For the text-containing cell, return its midpoint in (x, y) coordinate format. 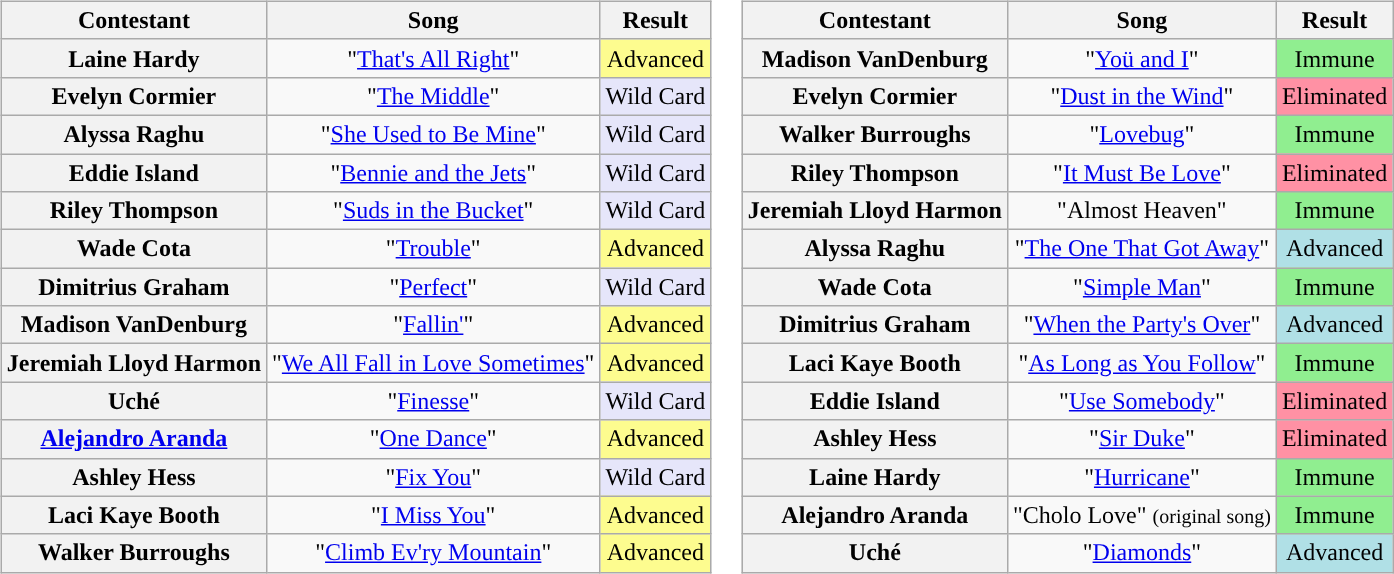
"One Dance" (434, 439)
"The One That Got Away" (1142, 249)
"Trouble" (434, 249)
"Fallin'" (434, 325)
"Climb Ev'ry Mountain" (434, 553)
"When the Party's Over" (1142, 325)
"Diamonds" (1142, 553)
"She Used to Be Mine" (434, 134)
"Simple Man" (1142, 287)
"Dust in the Wind" (1142, 96)
"It Must Be Love" (1142, 173)
"Hurricane" (1142, 477)
"Cholo Love" (original song) (1142, 515)
"That's All Right" (434, 58)
"The Middle" (434, 96)
"I Miss You" (434, 515)
"Bennie and the Jets" (434, 173)
"Suds in the Bucket" (434, 211)
"We All Fall in Love Sometimes" (434, 363)
"Finesse" (434, 401)
"Almost Heaven" (1142, 211)
"Lovebug" (1142, 134)
"Perfect" (434, 287)
"Fix You" (434, 477)
"Use Somebody" (1142, 401)
"Sir Duke" (1142, 439)
"As Long as You Follow" (1142, 363)
"Yoü and I" (1142, 58)
